For the text-containing cell, return its midpoint in [x, y] coordinate format. 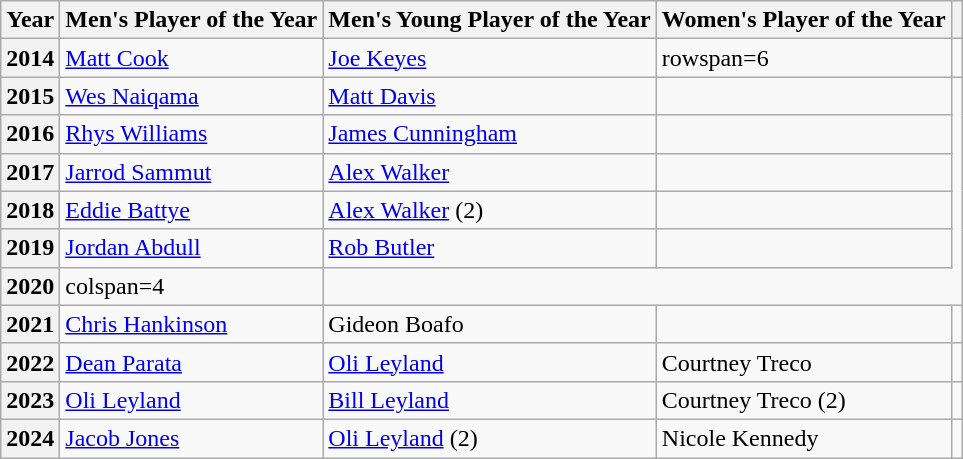
James Cunningham [490, 134]
Nicole Kennedy [804, 438]
Oli Leyland (2) [490, 438]
Women's Player of the Year [804, 20]
Gideon Boafo [490, 324]
2014 [30, 58]
2016 [30, 134]
Men's Player of the Year [192, 20]
Jarrod Sammut [192, 172]
Matt Davis [490, 96]
Jacob Jones [192, 438]
2015 [30, 96]
Rob Butler [490, 248]
Dean Parata [192, 362]
Matt Cook [192, 58]
Alex Walker [490, 172]
colspan=4 [192, 286]
Courtney Treco [804, 362]
Men's Young Player of the Year [490, 20]
Eddie Battye [192, 210]
2022 [30, 362]
2020 [30, 286]
Jordan Abdull [192, 248]
2019 [30, 248]
2017 [30, 172]
Year [30, 20]
Rhys Williams [192, 134]
Chris Hankinson [192, 324]
2018 [30, 210]
Joe Keyes [490, 58]
rowspan=6 [804, 58]
2024 [30, 438]
Bill Leyland [490, 400]
Wes Naiqama [192, 96]
Alex Walker (2) [490, 210]
2023 [30, 400]
2021 [30, 324]
Courtney Treco (2) [804, 400]
